Determine the [x, y] coordinate at the center of the cell enclosing the given text.  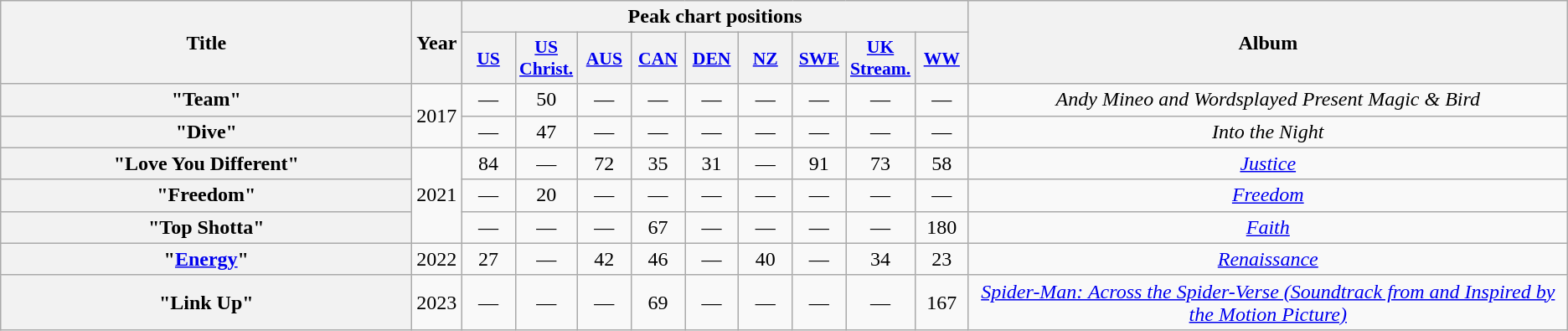
84 [488, 163]
Into the Night [1268, 132]
Album [1268, 42]
"Energy" [206, 259]
72 [604, 163]
2021 [437, 195]
42 [604, 259]
2017 [437, 116]
US Christ. [546, 59]
"Freedom" [206, 195]
27 [488, 259]
Spider-Man: Across the Spider-Verse (Soundtrack from and Inspired by the Motion Picture) [1268, 302]
Year [437, 42]
Freedom [1268, 195]
Faith [1268, 227]
Title [206, 42]
Renaissance [1268, 259]
SWE [819, 59]
58 [941, 163]
69 [658, 302]
91 [819, 163]
Justice [1268, 163]
73 [880, 163]
WW [941, 59]
23 [941, 259]
UK Stream. [880, 59]
DEN [712, 59]
Peak chart positions [715, 17]
47 [546, 132]
"Top Shotta" [206, 227]
20 [546, 195]
50 [546, 100]
"Team" [206, 100]
AUS [604, 59]
Andy Mineo and Wordsplayed Present Magic & Bird [1268, 100]
2022 [437, 259]
"Dive" [206, 132]
"Link Up" [206, 302]
40 [766, 259]
167 [941, 302]
46 [658, 259]
34 [880, 259]
CAN [658, 59]
31 [712, 163]
2023 [437, 302]
"Love You Different" [206, 163]
35 [658, 163]
67 [658, 227]
180 [941, 227]
US [488, 59]
NZ [766, 59]
